Extract the (X, Y) coordinate from the center of the cell holding the provided text.  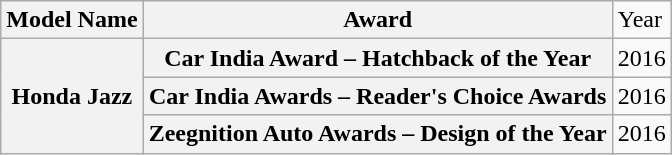
Car India Award – Hatchback of the Year (378, 58)
Car India Awards – Reader's Choice Awards (378, 96)
Zeegnition Auto Awards – Design of the Year (378, 134)
Honda Jazz (72, 96)
Year (642, 20)
Model Name (72, 20)
Award (378, 20)
